Detect which cell encompasses the target text, then output its (x, y) center coordinate. 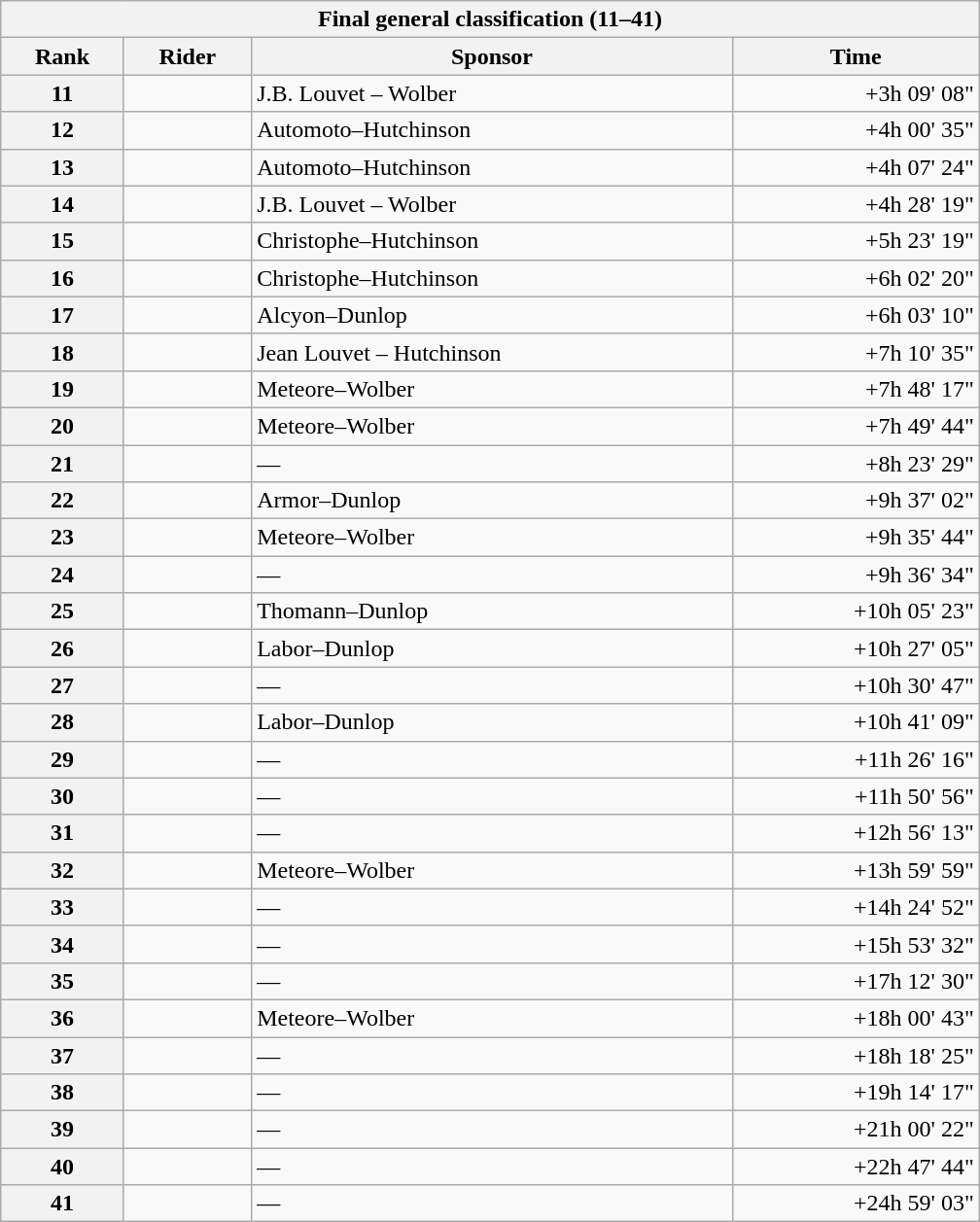
41 (62, 1204)
18 (62, 352)
+6h 02' 20" (856, 278)
+9h 37' 02" (856, 501)
19 (62, 389)
+10h 41' 09" (856, 722)
32 (62, 870)
+11h 50' 56" (856, 796)
33 (62, 907)
+18h 18' 25" (856, 1055)
20 (62, 426)
+3h 09' 08" (856, 93)
+21h 00' 22" (856, 1130)
35 (62, 981)
25 (62, 611)
31 (62, 833)
Time (856, 56)
26 (62, 648)
34 (62, 944)
+24h 59' 03" (856, 1204)
16 (62, 278)
17 (62, 315)
+11h 26' 16" (856, 759)
+9h 35' 44" (856, 538)
24 (62, 575)
+7h 49' 44" (856, 426)
13 (62, 167)
+4h 00' 35" (856, 130)
Sponsor (492, 56)
15 (62, 241)
+5h 23' 19" (856, 241)
30 (62, 796)
+9h 36' 34" (856, 575)
Thomann–Dunlop (492, 611)
+10h 05' 23" (856, 611)
21 (62, 464)
+8h 23' 29" (856, 464)
23 (62, 538)
+17h 12' 30" (856, 981)
29 (62, 759)
+4h 07' 24" (856, 167)
14 (62, 204)
Jean Louvet – Hutchinson (492, 352)
Rank (62, 56)
+7h 48' 17" (856, 389)
40 (62, 1167)
+22h 47' 44" (856, 1167)
Armor–Dunlop (492, 501)
Final general classification (11–41) (490, 19)
28 (62, 722)
22 (62, 501)
38 (62, 1093)
+10h 30' 47" (856, 685)
+19h 14' 17" (856, 1093)
+15h 53' 32" (856, 944)
+12h 56' 13" (856, 833)
+13h 59' 59" (856, 870)
+10h 27' 05" (856, 648)
Alcyon–Dunlop (492, 315)
11 (62, 93)
27 (62, 685)
+14h 24' 52" (856, 907)
+4h 28' 19" (856, 204)
36 (62, 1018)
Rider (187, 56)
+6h 03' 10" (856, 315)
37 (62, 1055)
+7h 10' 35" (856, 352)
39 (62, 1130)
12 (62, 130)
+18h 00' 43" (856, 1018)
